Return the (X, Y) coordinate for the center point of the cell that contains the specified text.  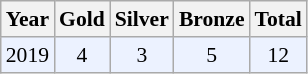
Year (28, 19)
2019 (28, 55)
Bronze (212, 19)
4 (82, 55)
12 (278, 55)
3 (142, 55)
Silver (142, 19)
Total (278, 19)
5 (212, 55)
Gold (82, 19)
